Determine the [X, Y] coordinate at the center of the cell enclosing the given text.  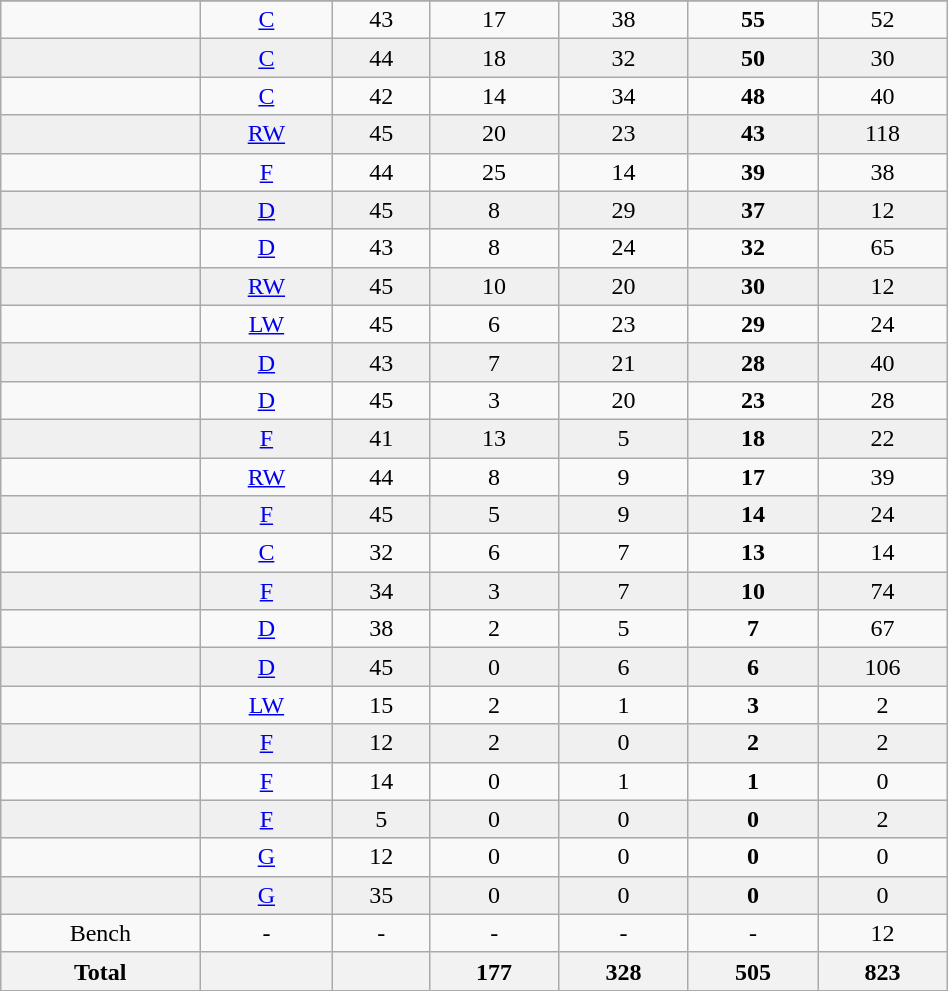
65 [883, 248]
42 [381, 96]
Total [100, 971]
505 [752, 971]
106 [883, 667]
48 [752, 96]
52 [883, 20]
328 [624, 971]
15 [381, 705]
37 [752, 210]
67 [883, 629]
177 [494, 971]
41 [381, 438]
74 [883, 591]
35 [381, 895]
22 [883, 438]
21 [624, 362]
118 [883, 134]
55 [752, 20]
50 [752, 58]
25 [494, 172]
823 [883, 971]
Bench [100, 933]
